Identify which cell holds the provided text, then report its [x, y] central coordinate. 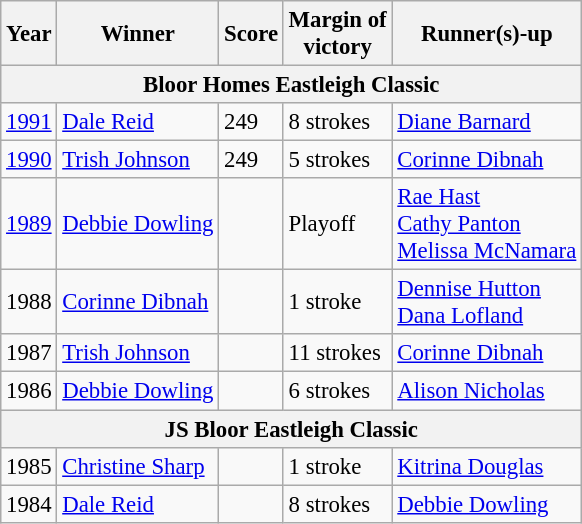
JS Bloor Eastleigh Classic [292, 429]
1989 [29, 224]
Bloor Homes Eastleigh Classic [292, 85]
Winner [138, 34]
Runner(s)-up [487, 34]
11 strokes [338, 353]
Year [29, 34]
1990 [29, 160]
Alison Nicholas [487, 391]
1991 [29, 122]
Dennise Hutton Dana Lofland [487, 302]
1984 [29, 504]
Diane Barnard [487, 122]
1987 [29, 353]
Score [252, 34]
Rae Hast Cathy Panton Melissa McNamara [487, 224]
1986 [29, 391]
6 strokes [338, 391]
1985 [29, 466]
5 strokes [338, 160]
1988 [29, 302]
Margin ofvictory [338, 34]
Playoff [338, 224]
Kitrina Douglas [487, 466]
Christine Sharp [138, 466]
